For the text-containing cell, return its midpoint in (X, Y) coordinate format. 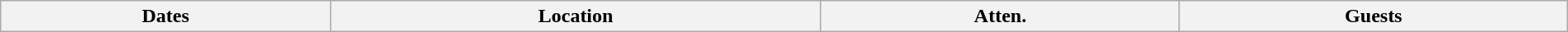
Atten. (1001, 16)
Location (576, 16)
Dates (165, 16)
Guests (1373, 16)
